Determine the [x, y] coordinate at the center of the cell enclosing the given text.  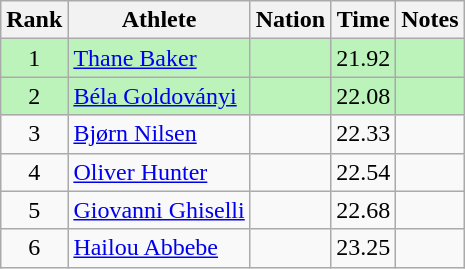
2 [34, 96]
Notes [430, 20]
22.08 [364, 96]
Bjørn Nilsen [159, 134]
1 [34, 58]
Nation [290, 20]
Rank [34, 20]
Athlete [159, 20]
Time [364, 20]
21.92 [364, 58]
Béla Goldoványi [159, 96]
Hailou Abbebe [159, 248]
23.25 [364, 248]
Oliver Hunter [159, 172]
6 [34, 248]
3 [34, 134]
22.33 [364, 134]
Thane Baker [159, 58]
4 [34, 172]
5 [34, 210]
Giovanni Ghiselli [159, 210]
22.54 [364, 172]
22.68 [364, 210]
